Return the [X, Y] coordinate for the center point of the cell that contains the specified text.  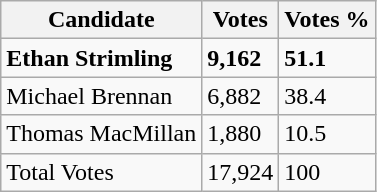
Michael Brennan [102, 96]
Votes [240, 20]
1,880 [240, 134]
17,924 [240, 172]
9,162 [240, 58]
10.5 [327, 134]
38.4 [327, 96]
100 [327, 172]
Votes % [327, 20]
Total Votes [102, 172]
Candidate [102, 20]
51.1 [327, 58]
6,882 [240, 96]
Thomas MacMillan [102, 134]
Ethan Strimling [102, 58]
